Pinpoint the cell where the given text exists, returning its [x, y] midpoint coordinate. 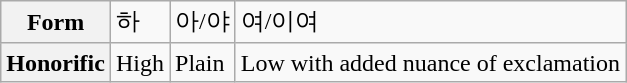
하 [140, 22]
Honorific [56, 62]
아/야 [203, 22]
Form [56, 22]
Plain [203, 62]
여/이여 [430, 22]
Low with added nuance of exclamation [430, 62]
High [140, 62]
